Detect which cell encompasses the target text, then output its (X, Y) center coordinate. 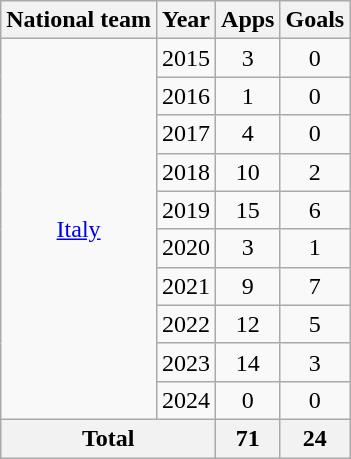
Italy (79, 230)
Goals (315, 20)
10 (248, 172)
24 (315, 438)
National team (79, 20)
2017 (186, 134)
9 (248, 286)
12 (248, 324)
2023 (186, 362)
2016 (186, 96)
5 (315, 324)
15 (248, 210)
2020 (186, 248)
Apps (248, 20)
2021 (186, 286)
7 (315, 286)
2015 (186, 58)
Total (108, 438)
14 (248, 362)
4 (248, 134)
2 (315, 172)
Year (186, 20)
71 (248, 438)
2024 (186, 400)
2019 (186, 210)
2018 (186, 172)
2022 (186, 324)
6 (315, 210)
